Determine the [X, Y] coordinate at the center of the cell enclosing the given text.  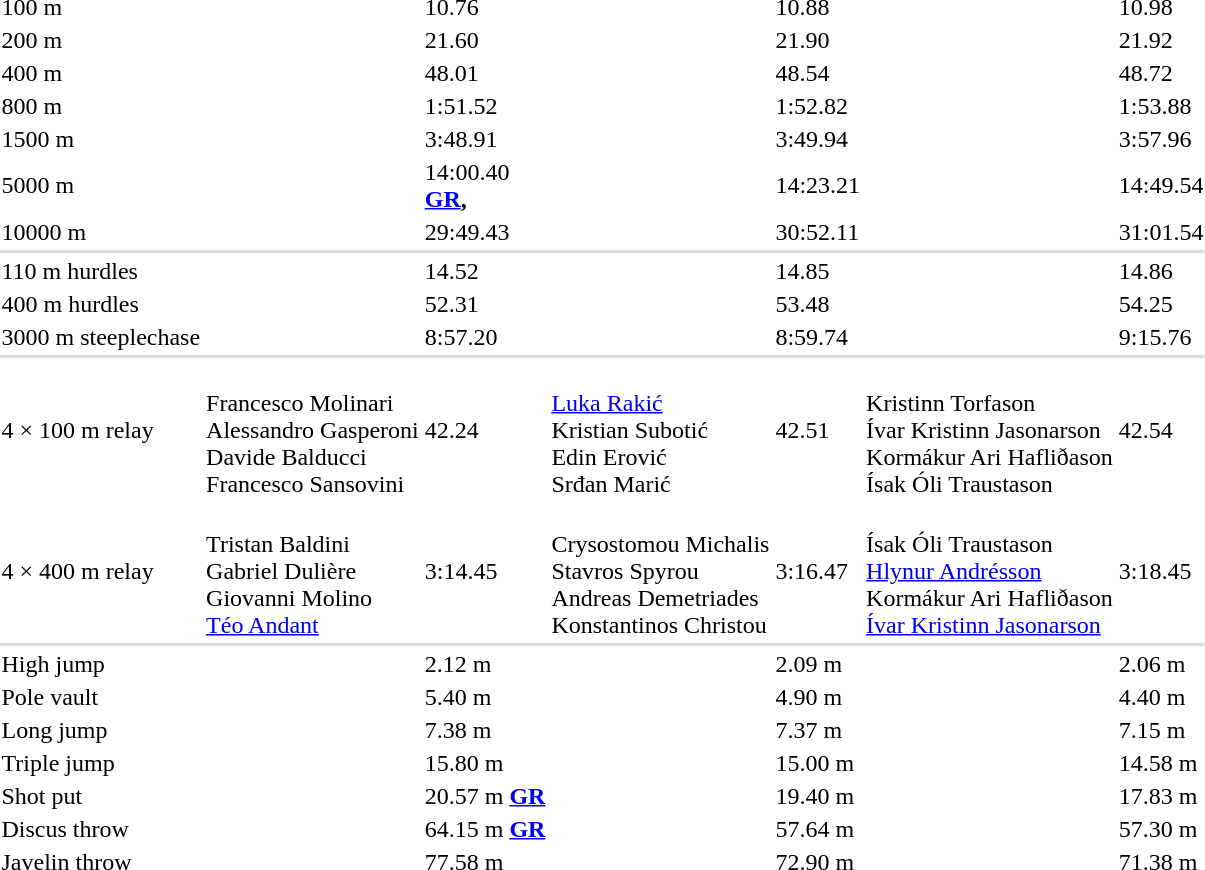
4.40 m [1161, 697]
4 × 100 m relay [101, 430]
Pole vault [101, 697]
1:51.52 [485, 106]
14.52 [485, 271]
52.31 [485, 304]
7.37 m [818, 730]
21.60 [485, 40]
High jump [101, 664]
14.86 [1161, 271]
42.24 [485, 430]
3:16.47 [818, 571]
14:00.40 GR, [485, 186]
19.40 m [818, 796]
53.48 [818, 304]
42.54 [1161, 430]
3:48.91 [485, 139]
Discus throw [101, 829]
Luka RakićKristian SubotićEdin ErovićSrđan Marić [660, 430]
4.90 m [818, 697]
5000 m [101, 186]
4 × 400 m relay [101, 571]
7.15 m [1161, 730]
42.51 [818, 430]
14:49.54 [1161, 186]
110 m hurdles [101, 271]
3:14.45 [485, 571]
3000 m steeplechase [101, 337]
48.01 [485, 73]
14.58 m [1161, 763]
3:57.96 [1161, 139]
3:18.45 [1161, 571]
Kristinn TorfasonÍvar Kristinn JasonarsonKormákur Ari HafliðasonÍsak Óli Traustason [990, 430]
2.06 m [1161, 664]
21.90 [818, 40]
Shot put [101, 796]
Francesco MolinariAlessandro GasperoniDavide BalducciFrancesco Sansovini [313, 430]
800 m [101, 106]
Tristan BaldiniGabriel DulièreGiovanni MolinoTéo Andant [313, 571]
Ísak Óli TraustasonHlynur AndréssonKormákur Ari HafliðasonÍvar Kristinn Jasonarson [990, 571]
14.85 [818, 271]
30:52.11 [818, 232]
29:49.43 [485, 232]
Triple jump [101, 763]
200 m [101, 40]
7.38 m [485, 730]
Crysostomou MichalisStavros SpyrouAndreas DemetriadesKonstantinos Christou [660, 571]
1500 m [101, 139]
Long jump [101, 730]
15.00 m [818, 763]
20.57 m GR [485, 796]
48.54 [818, 73]
1:53.88 [1161, 106]
31:01.54 [1161, 232]
5.40 m [485, 697]
14:23.21 [818, 186]
2.09 m [818, 664]
17.83 m [1161, 796]
1:52.82 [818, 106]
8:59.74 [818, 337]
48.72 [1161, 73]
57.64 m [818, 829]
64.15 m GR [485, 829]
15.80 m [485, 763]
54.25 [1161, 304]
8:57.20 [485, 337]
57.30 m [1161, 829]
21.92 [1161, 40]
9:15.76 [1161, 337]
400 m hurdles [101, 304]
2.12 m [485, 664]
400 m [101, 73]
10000 m [101, 232]
3:49.94 [818, 139]
